Extract the (x, y) coordinate from the center of the cell holding the provided text.  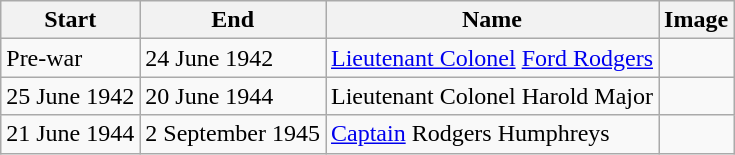
End (233, 20)
Lieutenant Colonel Harold Major (492, 96)
Lieutenant Colonel Ford Rodgers (492, 58)
24 June 1942 (233, 58)
21 June 1944 (70, 134)
Name (492, 20)
2 September 1945 (233, 134)
Pre-war (70, 58)
Start (70, 20)
20 June 1944 (233, 96)
25 June 1942 (70, 96)
Captain Rodgers Humphreys (492, 134)
Image (696, 20)
